Identify which cell holds the provided text, then report its [x, y] central coordinate. 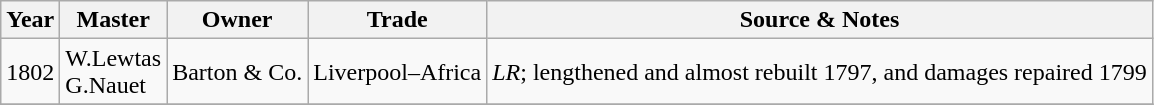
Barton & Co. [238, 72]
Liverpool–Africa [398, 72]
LR; lengthened and almost rebuilt 1797, and damages repaired 1799 [820, 72]
W.LewtasG.Nauet [114, 72]
Source & Notes [820, 20]
Owner [238, 20]
Year [30, 20]
1802 [30, 72]
Trade [398, 20]
Master [114, 20]
